Identify which cell holds the provided text, then report its [X, Y] central coordinate. 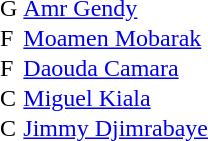
Miguel Kiala [116, 98]
Daouda Camara [116, 68]
Moamen Mobarak [116, 38]
C [8, 98]
